Output the (X, Y) coordinate of the center of the cell containing the given text.  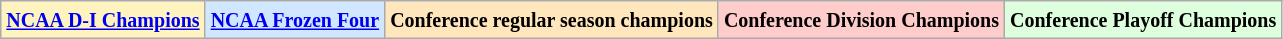
Conference Division Champions (861, 20)
Conference Playoff Champions (1144, 20)
NCAA Frozen Four (295, 20)
Conference regular season champions (552, 20)
NCAA D-I Champions (103, 20)
